Pinpoint the cell where the given text exists, returning its [x, y] midpoint coordinate. 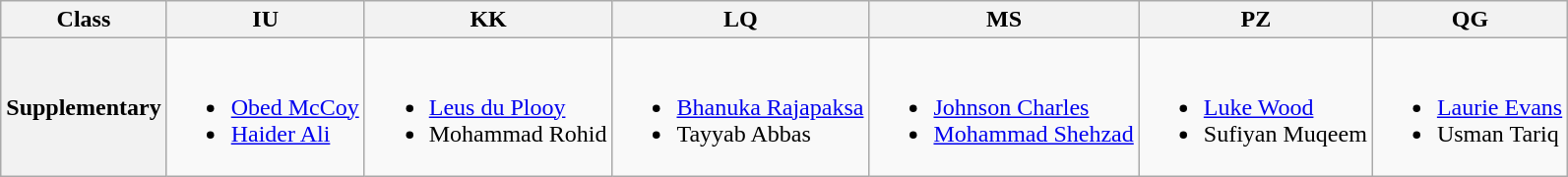
MS [1004, 20]
Obed McCoyHaider Ali [266, 107]
Class [84, 20]
PZ [1256, 20]
Supplementary [84, 107]
Bhanuka RajapaksaTayyab Abbas [740, 107]
Laurie EvansUsman Tariq [1470, 107]
Johnson CharlesMohammad Shehzad [1004, 107]
QG [1470, 20]
IU [266, 20]
Luke WoodSufiyan Muqeem [1256, 107]
KK [488, 20]
LQ [740, 20]
Leus du PlooyMohammad Rohid [488, 107]
